Search for the cell housing the specified text and yield its (x, y) center coordinate. 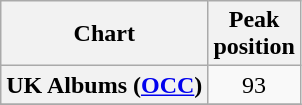
UK Albums (OCC) (104, 85)
Peakposition (254, 34)
93 (254, 85)
Chart (104, 34)
